Return (x, y) of the center of cell containing provided text 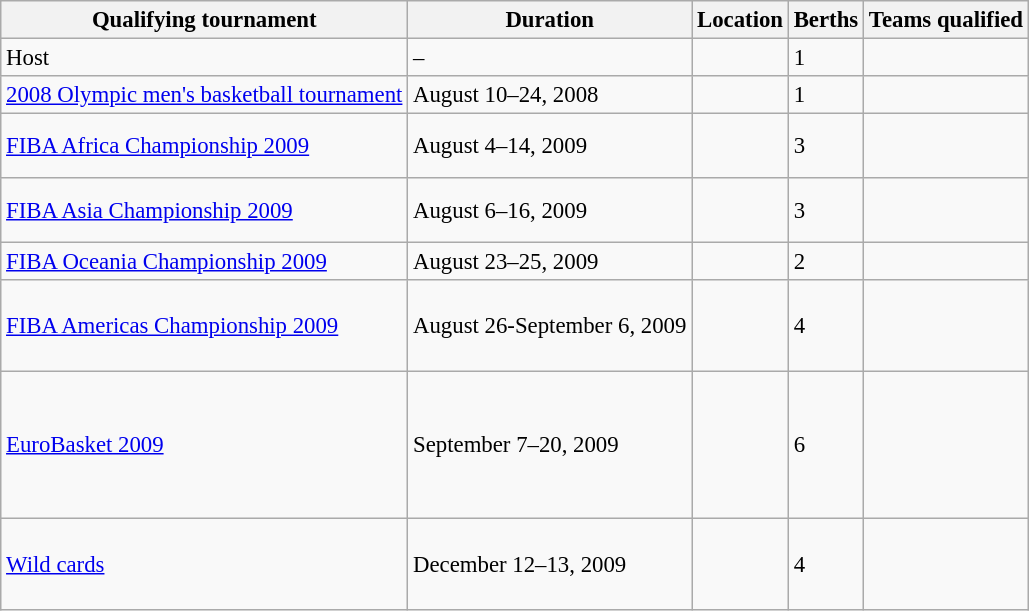
– (550, 58)
FIBA Africa Championship 2009 (204, 146)
August 10–24, 2008 (550, 95)
December 12–13, 2009 (550, 564)
Qualifying tournament (204, 20)
6 (826, 445)
EuroBasket 2009 (204, 445)
FIBA Oceania Championship 2009 (204, 262)
August 6–16, 2009 (550, 210)
2008 Olympic men's basketball tournament (204, 95)
September 7–20, 2009 (550, 445)
August 23–25, 2009 (550, 262)
Berths (826, 20)
Location (740, 20)
August 26-September 6, 2009 (550, 326)
Teams qualified (946, 20)
2 (826, 262)
FIBA Americas Championship 2009 (204, 326)
FIBA Asia Championship 2009 (204, 210)
Host (204, 58)
August 4–14, 2009 (550, 146)
Duration (550, 20)
Wild cards (204, 564)
